Identify which cell holds the provided text, then report its [X, Y] central coordinate. 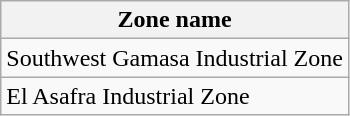
El Asafra Industrial Zone [175, 96]
Southwest Gamasa Industrial Zone [175, 58]
Zone name [175, 20]
